Detect which cell encompasses the target text, then output its [x, y] center coordinate. 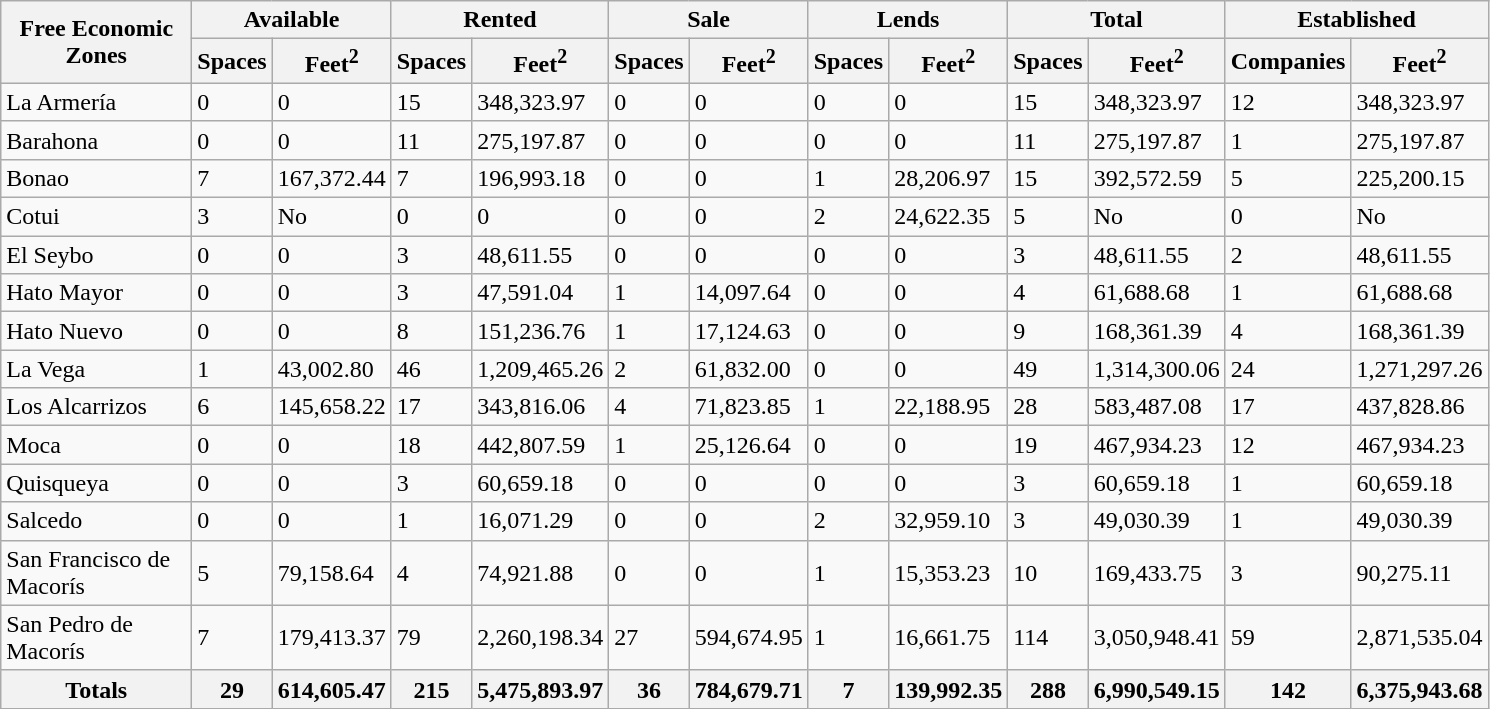
Free Economic Zones [96, 42]
196,993.18 [540, 178]
8 [431, 331]
17,124.63 [748, 331]
614,605.47 [332, 689]
79 [431, 638]
Quisqueya [96, 483]
215 [431, 689]
2,260,198.34 [540, 638]
1,314,300.06 [1156, 369]
San Pedro de Macorís [96, 638]
29 [232, 689]
784,679.71 [748, 689]
28,206.97 [948, 178]
Hato Nuevo [96, 331]
Totals [96, 689]
5,475,893.97 [540, 689]
22,188.95 [948, 407]
La Vega [96, 369]
10 [1048, 572]
16,071.29 [540, 521]
24 [1288, 369]
1,271,297.26 [1420, 369]
Companies [1288, 62]
24,622.35 [948, 217]
9 [1048, 331]
Bonao [96, 178]
27 [649, 638]
19 [1048, 445]
3,050,948.41 [1156, 638]
Moca [96, 445]
46 [431, 369]
343,816.06 [540, 407]
San Francisco de Macorís [96, 572]
49 [1048, 369]
90,275.11 [1420, 572]
14,097.64 [748, 293]
2,871,535.04 [1420, 638]
Total [1116, 20]
179,413.37 [332, 638]
142 [1288, 689]
Barahona [96, 140]
18 [431, 445]
La Armería [96, 102]
61,832.00 [748, 369]
114 [1048, 638]
79,158.64 [332, 572]
47,591.04 [540, 293]
Lends [908, 20]
167,372.44 [332, 178]
Hato Mayor [96, 293]
Available [292, 20]
151,236.76 [540, 331]
Cotui [96, 217]
139,992.35 [948, 689]
Established [1356, 20]
Rented [500, 20]
169,433.75 [1156, 572]
6 [232, 407]
6,375,943.68 [1420, 689]
36 [649, 689]
71,823.85 [748, 407]
25,126.64 [748, 445]
74,921.88 [540, 572]
28 [1048, 407]
594,674.95 [748, 638]
16,661.75 [948, 638]
437,828.86 [1420, 407]
288 [1048, 689]
1,209,465.26 [540, 369]
32,959.10 [948, 521]
El Seybo [96, 255]
392,572.59 [1156, 178]
Los Alcarrizos [96, 407]
6,990,549.15 [1156, 689]
442,807.59 [540, 445]
Salcedo [96, 521]
15,353.23 [948, 572]
583,487.08 [1156, 407]
145,658.22 [332, 407]
59 [1288, 638]
Sale [708, 20]
225,200.15 [1420, 178]
43,002.80 [332, 369]
